Find where the given text appears and provide that cell's center as [x, y] coordinate. 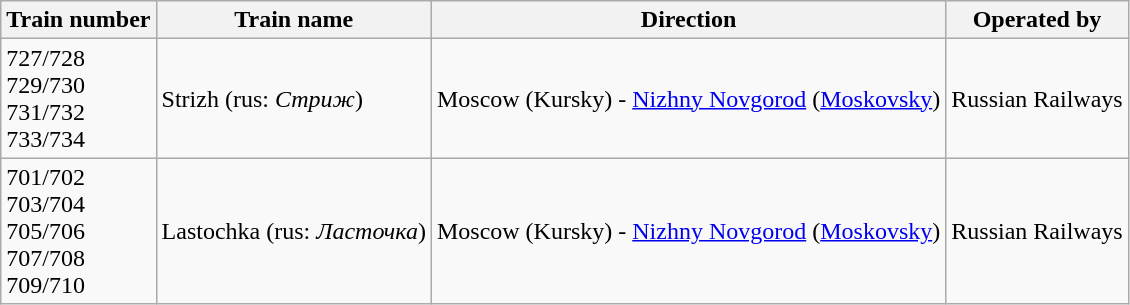
727/728729/730731/732733/734 [78, 98]
Lastochka (rus: Ласточка) [294, 231]
Train name [294, 20]
Operated by [1037, 20]
Direction [688, 20]
701/702703/704705/706707/708709/710 [78, 231]
Strizh (rus: Стриж) [294, 98]
Train number [78, 20]
